Return the [X, Y] coordinate for the center point of the cell that contains the specified text.  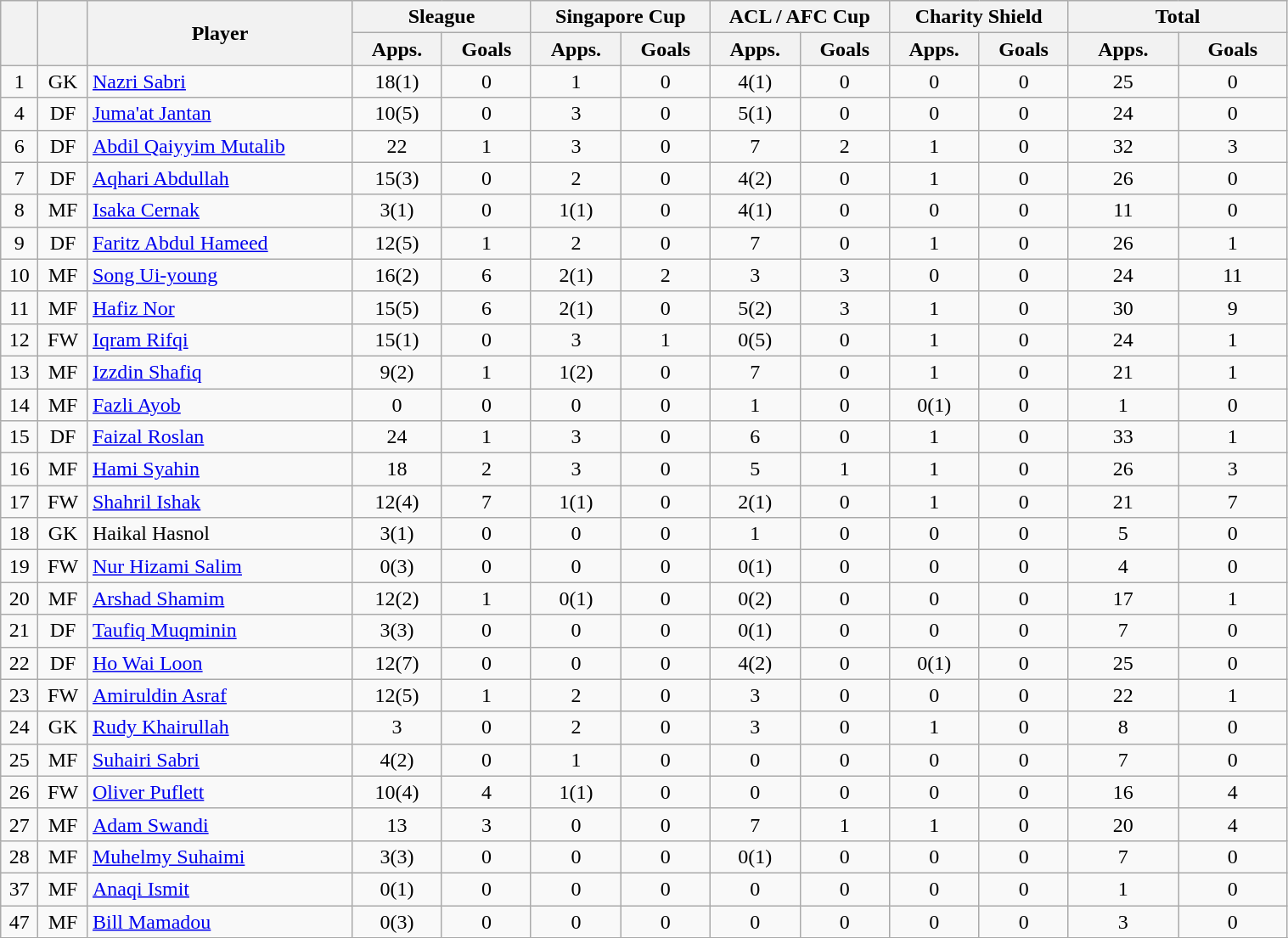
28 [20, 857]
12(4) [397, 502]
Hafiz Nor [219, 307]
10(5) [397, 114]
Faritz Abdul Hameed [219, 243]
14 [20, 405]
12(2) [397, 598]
19 [20, 566]
Abdil Qaiyyim Mutalib [219, 146]
27 [20, 824]
Amiruldin Asraf [219, 695]
Hami Syahin [219, 469]
15(3) [397, 178]
Song Ui-young [219, 275]
Haikal Hasnol [219, 534]
1(2) [576, 372]
Shahril Ishak [219, 502]
Taufiq Muqminin [219, 631]
Faizal Roslan [219, 437]
0(5) [755, 340]
Nazri Sabri [219, 81]
16(2) [397, 275]
15(5) [397, 307]
10(4) [397, 792]
ACL / AFC Cup [800, 17]
Nur Hizami Salim [219, 566]
Player [219, 33]
Fazli Ayob [219, 405]
9(2) [397, 372]
Singapore Cup [620, 17]
30 [1123, 307]
Juma'at Jantan [219, 114]
Izzdin Shafiq [219, 372]
12 [20, 340]
Sleague [442, 17]
Charity Shield [978, 17]
18(1) [397, 81]
Isaka Cernak [219, 211]
23 [20, 695]
Arshad Shamim [219, 598]
5(1) [755, 114]
37 [20, 889]
Suhairi Sabri [219, 760]
Rudy Khairullah [219, 727]
32 [1123, 146]
Total [1178, 17]
Oliver Puflett [219, 792]
15(1) [397, 340]
Adam Swandi [219, 824]
Ho Wai Loon [219, 663]
15 [20, 437]
10 [20, 275]
5(2) [755, 307]
Muhelmy Suhaimi [219, 857]
Anaqi Ismit [219, 889]
33 [1123, 437]
Bill Mamadou [219, 921]
Aqhari Abdullah [219, 178]
0(2) [755, 598]
12(7) [397, 663]
Iqram Rifqi [219, 340]
47 [20, 921]
